Find where the given text appears and provide that cell's center as (X, Y) coordinate. 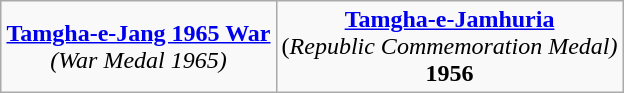
Tamgha-e-Jamhuria(Republic Commemoration Medal)1956 (450, 47)
Tamgha-e-Jang 1965 War(War Medal 1965) (138, 47)
